Detect which cell encompasses the target text, then output its (X, Y) center coordinate. 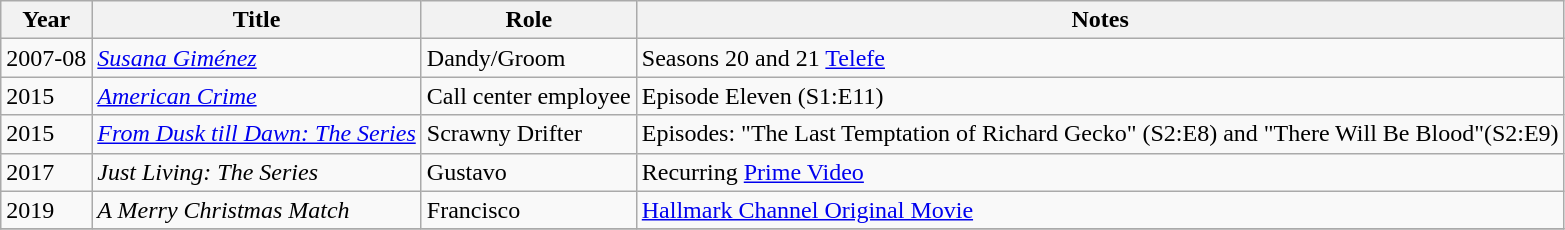
Gustavo (528, 172)
Year (46, 20)
Title (256, 20)
Dandy/Groom (528, 58)
Recurring Prime Video (1100, 172)
American Crime (256, 96)
A Merry Christmas Match (256, 210)
Notes (1100, 20)
From Dusk till Dawn: The Series (256, 134)
Role (528, 20)
Francisco (528, 210)
Episodes: "The Last Temptation of Richard Gecko" (S2:E8) and "There Will Be Blood"(S2:E9) (1100, 134)
2007-08 (46, 58)
Susana Giménez (256, 58)
Seasons 20 and 21 Telefe (1100, 58)
2019 (46, 210)
Hallmark Channel Original Movie (1100, 210)
Call center employee (528, 96)
Episode Eleven (S1:E11) (1100, 96)
2017 (46, 172)
Just Living: The Series (256, 172)
Scrawny Drifter (528, 134)
